Identify which cell holds the provided text, then report its (X, Y) central coordinate. 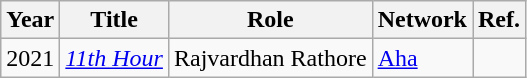
Year (30, 20)
Rajvardhan Rathore (270, 58)
2021 (30, 58)
Network (422, 20)
Aha (422, 58)
Role (270, 20)
Ref. (498, 20)
Title (114, 20)
11th Hour (114, 58)
